Find where the given text appears and provide that cell's center as (X, Y) coordinate. 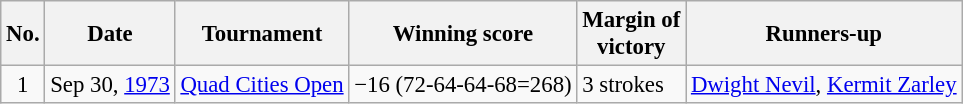
1 (23, 85)
Sep 30, 1973 (110, 85)
Dwight Nevil, Kermit Zarley (824, 85)
Tournament (262, 34)
−16 (72-64-64-68=268) (463, 85)
Winning score (463, 34)
Margin ofvictory (632, 34)
Quad Cities Open (262, 85)
3 strokes (632, 85)
No. (23, 34)
Date (110, 34)
Runners-up (824, 34)
